For the text-containing cell, return its midpoint in (x, y) coordinate format. 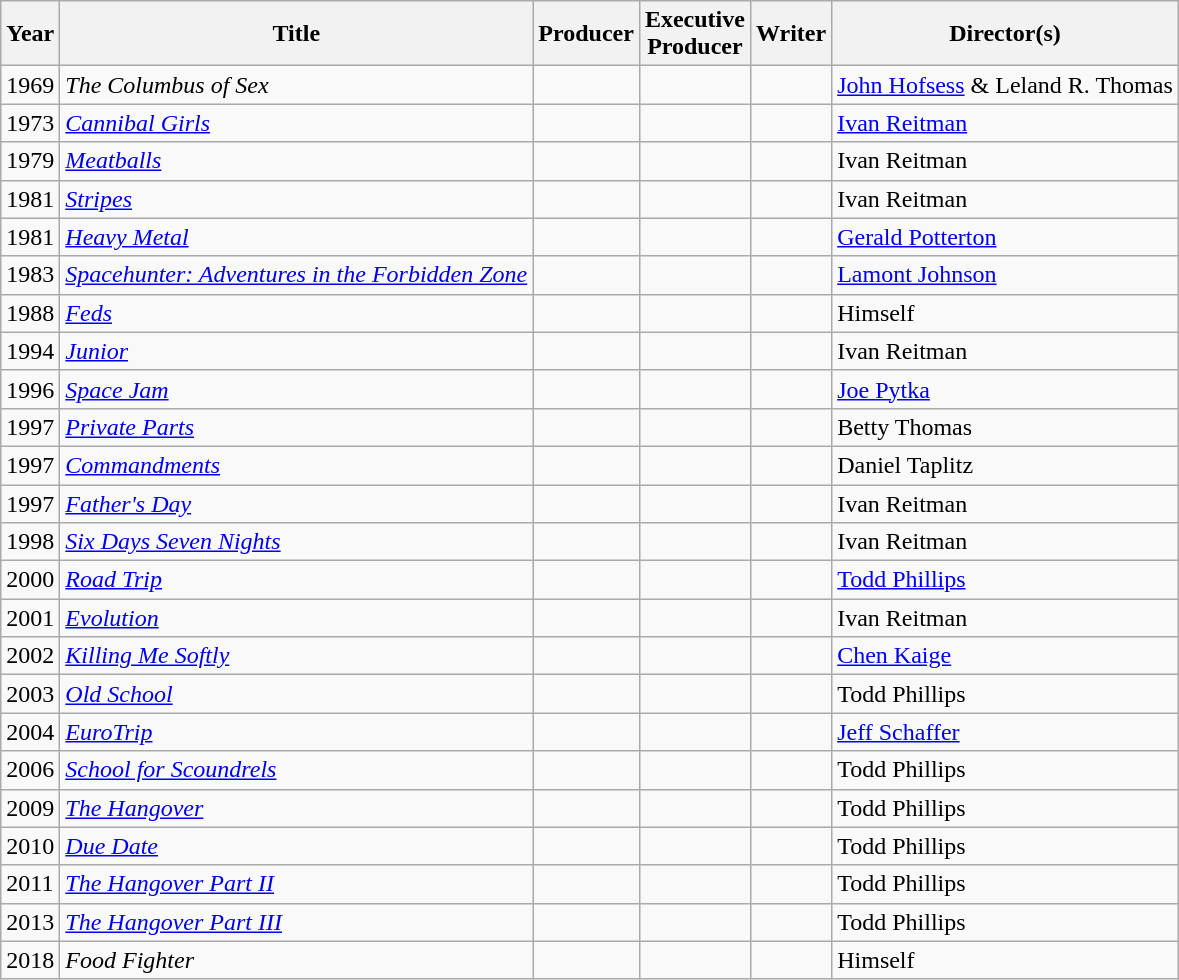
Six Days Seven Nights (296, 542)
Chen Kaige (1006, 656)
The Columbus of Sex (296, 85)
Due Date (296, 846)
Space Jam (296, 389)
ExecutiveProducer (694, 34)
Heavy Metal (296, 237)
Joe Pytka (1006, 389)
The Hangover Part III (296, 922)
Spacehunter: Adventures in the Forbidden Zone (296, 275)
Lamont Johnson (1006, 275)
1988 (30, 313)
1979 (30, 161)
John Hofsess & Leland R. Thomas (1006, 85)
2000 (30, 580)
1983 (30, 275)
Daniel Taplitz (1006, 465)
1973 (30, 123)
Commandments (296, 465)
2018 (30, 960)
2006 (30, 770)
Meatballs (296, 161)
2010 (30, 846)
1996 (30, 389)
Private Parts (296, 427)
Junior (296, 351)
Producer (586, 34)
2004 (30, 732)
Title (296, 34)
Evolution (296, 618)
School for Scoundrels (296, 770)
2001 (30, 618)
Road Trip (296, 580)
The Hangover (296, 808)
Jeff Schaffer (1006, 732)
2002 (30, 656)
Food Fighter (296, 960)
2003 (30, 694)
Father's Day (296, 503)
The Hangover Part II (296, 884)
2011 (30, 884)
Stripes (296, 199)
Old School (296, 694)
Director(s) (1006, 34)
Cannibal Girls (296, 123)
Killing Me Softly (296, 656)
2009 (30, 808)
EuroTrip (296, 732)
1994 (30, 351)
Writer (790, 34)
Year (30, 34)
2013 (30, 922)
1969 (30, 85)
Feds (296, 313)
Betty Thomas (1006, 427)
Gerald Potterton (1006, 237)
1998 (30, 542)
